Identify which cell holds the provided text, then report its (X, Y) central coordinate. 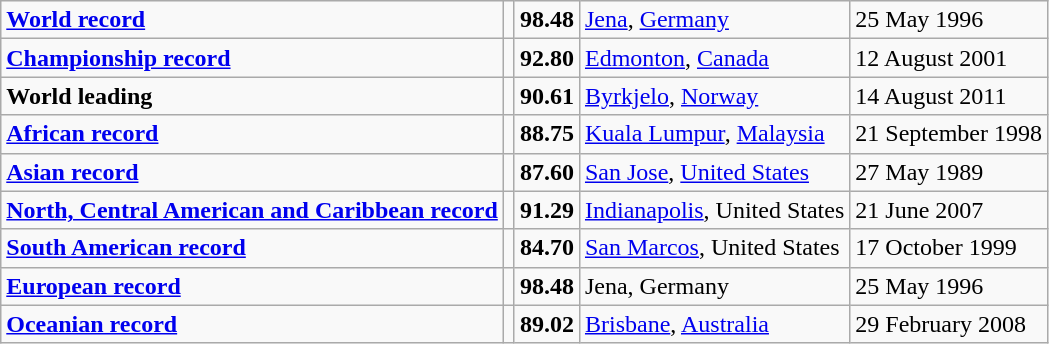
Championship record (252, 58)
Asian record (252, 172)
World leading (252, 96)
Edmonton, Canada (714, 58)
South American record (252, 248)
14 August 2011 (949, 96)
92.80 (546, 58)
Kuala Lumpur, Malaysia (714, 134)
27 May 1989 (949, 172)
17 October 1999 (949, 248)
12 August 2001 (949, 58)
Indianapolis, United States (714, 210)
21 September 1998 (949, 134)
Byrkjelo, Norway (714, 96)
Brisbane, Australia (714, 324)
87.60 (546, 172)
North, Central American and Caribbean record (252, 210)
89.02 (546, 324)
29 February 2008 (949, 324)
Oceanian record (252, 324)
San Jose, United States (714, 172)
World record (252, 20)
African record (252, 134)
European record (252, 286)
21 June 2007 (949, 210)
84.70 (546, 248)
91.29 (546, 210)
90.61 (546, 96)
88.75 (546, 134)
San Marcos, United States (714, 248)
